Determine the (X, Y) coordinate at the center of the cell enclosing the given text.  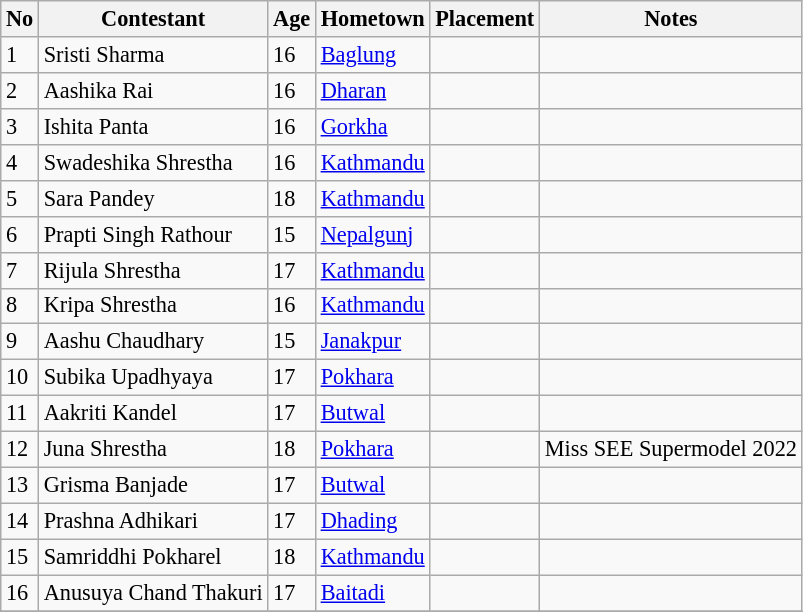
10 (20, 378)
Hometown (372, 19)
Swadeshika Shrestha (152, 162)
Rijula Shrestha (152, 270)
Gorkha (372, 126)
4 (20, 162)
Anusuya Chand Thakuri (152, 593)
7 (20, 270)
Age (292, 19)
6 (20, 234)
Miss SEE Supermodel 2022 (672, 450)
5 (20, 198)
13 (20, 485)
Aashu Chaudhary (152, 342)
Sristi Sharma (152, 55)
Dharan (372, 90)
Baglung (372, 55)
11 (20, 414)
Subika Upadhyaya (152, 378)
Aakriti Kandel (152, 414)
Nepalgunj (372, 234)
Notes (672, 19)
Dhading (372, 521)
Juna Shrestha (152, 450)
Aashika Rai (152, 90)
8 (20, 306)
Prashna Adhikari (152, 521)
Baitadi (372, 593)
Kripa Shrestha (152, 306)
Contestant (152, 19)
Placement (485, 19)
Prapti Singh Rathour (152, 234)
Janakpur (372, 342)
3 (20, 126)
2 (20, 90)
Samriddhi Pokharel (152, 557)
No (20, 19)
14 (20, 521)
12 (20, 450)
Grisma Banjade (152, 485)
Sara Pandey (152, 198)
9 (20, 342)
1 (20, 55)
Ishita Panta (152, 126)
